Scan for the cell matching the given text and deliver its (x, y) coordinate at center. 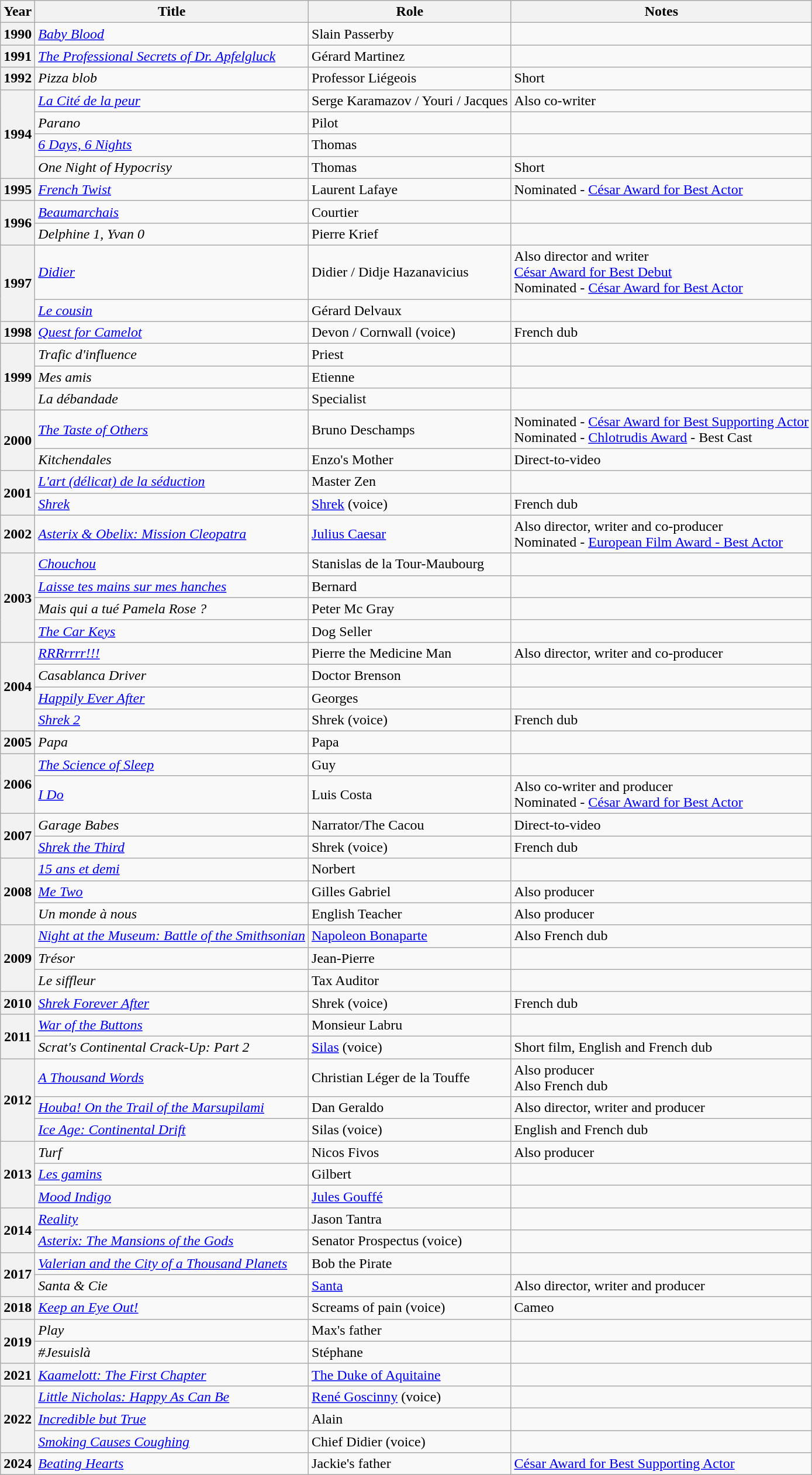
Quest for Camelot (172, 333)
Nominated - César Award for Best Actor (662, 189)
Little Nicholas: Happy As Can Be (172, 1397)
Gilbert (410, 1175)
Napoleon Bonaparte (410, 936)
Houba! On the Trail of the Marsupilami (172, 1108)
2010 (18, 1003)
Cameo (662, 1308)
Baby Blood (172, 34)
Delphine 1, Yvan 0 (172, 234)
2021 (18, 1374)
René Goscinny (voice) (410, 1397)
Mes amis (172, 377)
1992 (18, 78)
A Thousand Words (172, 1077)
Gérard Delvaux (410, 310)
RRRrrrr!!! (172, 653)
Shrek 2 (172, 720)
Shrek (172, 504)
Happily Ever After (172, 697)
The Science of Sleep (172, 765)
Garage Babes (172, 825)
2022 (18, 1419)
Keep an Eye Out! (172, 1308)
Stéphane (410, 1352)
2017 (18, 1274)
Peter Mc Gray (410, 609)
Professor Liégeois (410, 78)
Also director and writerCésar Award for Best DebutNominated - César Award for Best Actor (662, 272)
2018 (18, 1308)
Courtier (410, 212)
Laisse tes mains sur mes hanches (172, 586)
Shrek Forever After (172, 1003)
Gilles Gabriel (410, 892)
Pierre the Medicine Man (410, 653)
Trafic d'influence (172, 355)
Dog Seller (410, 631)
Short film, English and French dub (662, 1047)
Title (172, 12)
1997 (18, 283)
Devon / Cornwall (voice) (410, 333)
Incredible but True (172, 1419)
Santa & Cie (172, 1286)
Monsieur Labru (410, 1025)
Pilot (410, 123)
Doctor Brenson (410, 675)
César Award for Best Supporting Actor (662, 1464)
Night at the Museum: Battle of the Smithsonian (172, 936)
Valerian and the City of a Thousand Planets (172, 1263)
Stanislas de la Tour-Maubourg (410, 564)
Also director, writer and co-producer (662, 653)
2003 (18, 597)
Tax Auditor (410, 980)
2000 (18, 441)
Norbert (410, 869)
Screams of pain (voice) (410, 1308)
Bob the Pirate (410, 1263)
2012 (18, 1099)
Bernard (410, 586)
Un monde à nous (172, 914)
Chief Didier (voice) (410, 1441)
2019 (18, 1341)
Asterix: The Mansions of the Gods (172, 1241)
French Twist (172, 189)
2014 (18, 1230)
Dan Geraldo (410, 1108)
Laurent Lafaye (410, 189)
The Professional Secrets of Dr. Apfelgluck (172, 56)
2006 (18, 783)
The Duke of Aquitaine (410, 1374)
I Do (172, 795)
The Car Keys (172, 631)
Also producerAlso French dub (662, 1077)
One Night of Hypocrisy (172, 167)
2001 (18, 493)
Also director, writer and co-producerNominated - European Film Award - Best Actor (662, 534)
Christian Léger de la Touffe (410, 1077)
Casablanca Driver (172, 675)
Mais qui a tué Pamela Rose ? (172, 609)
Enzo's Mother (410, 460)
Pizza blob (172, 78)
2007 (18, 836)
Serge Karamazov / Youri / Jacques (410, 101)
La Cité de la peur (172, 101)
Role (410, 12)
Beating Hearts (172, 1464)
Luis Costa (410, 795)
Also French dub (662, 936)
1991 (18, 56)
Le cousin (172, 310)
Les gamins (172, 1175)
Notes (662, 12)
War of the Buttons (172, 1025)
Trésor (172, 958)
1990 (18, 34)
Asterix & Obelix: Mission Cleopatra (172, 534)
Santa (410, 1286)
Smoking Causes Coughing (172, 1441)
1995 (18, 189)
Reality (172, 1219)
2005 (18, 742)
La débandade (172, 399)
Ice Age: Continental Drift (172, 1130)
Beaumarchais (172, 212)
The Taste of Others (172, 429)
Jules Gouffé (410, 1197)
Georges (410, 697)
Me Two (172, 892)
Play (172, 1330)
English and French dub (662, 1130)
Didier / Didje Hazanavicius (410, 272)
Turf (172, 1152)
Parano (172, 123)
Julius Caesar (410, 534)
L'art (délicat) de la séduction (172, 482)
Gérard Martinez (410, 56)
1998 (18, 333)
Also co-writer (662, 101)
2013 (18, 1175)
Shrek the Third (172, 847)
Kaamelott: The First Chapter (172, 1374)
15 ans et demi (172, 869)
Jason Tantra (410, 1219)
Specialist (410, 399)
2024 (18, 1464)
Senator Prospectus (voice) (410, 1241)
Master Zen (410, 482)
Year (18, 12)
Etienne (410, 377)
2004 (18, 686)
Kitchendales (172, 460)
2009 (18, 958)
Nominated - César Award for Best Supporting ActorNominated - Chlotrudis Award - Best Cast (662, 429)
#Jesuislà (172, 1352)
1999 (18, 377)
Jean-Pierre (410, 958)
Jackie's father (410, 1464)
Guy (410, 765)
2011 (18, 1036)
Chouchou (172, 564)
English Teacher (410, 914)
Le siffleur (172, 980)
Scrat's Continental Crack-Up: Part 2 (172, 1047)
Mood Indigo (172, 1197)
1996 (18, 223)
Slain Passerby (410, 34)
2002 (18, 534)
Didier (172, 272)
1994 (18, 134)
6 Days, 6 Nights (172, 145)
Pierre Krief (410, 234)
Nicos Fivos (410, 1152)
Bruno Deschamps (410, 429)
Narrator/The Cacou (410, 825)
Priest (410, 355)
Alain (410, 1419)
Max's father (410, 1330)
Also co-writer and producerNominated - César Award for Best Actor (662, 795)
2008 (18, 892)
